Pinpoint the cell where the given text exists, returning its [x, y] midpoint coordinate. 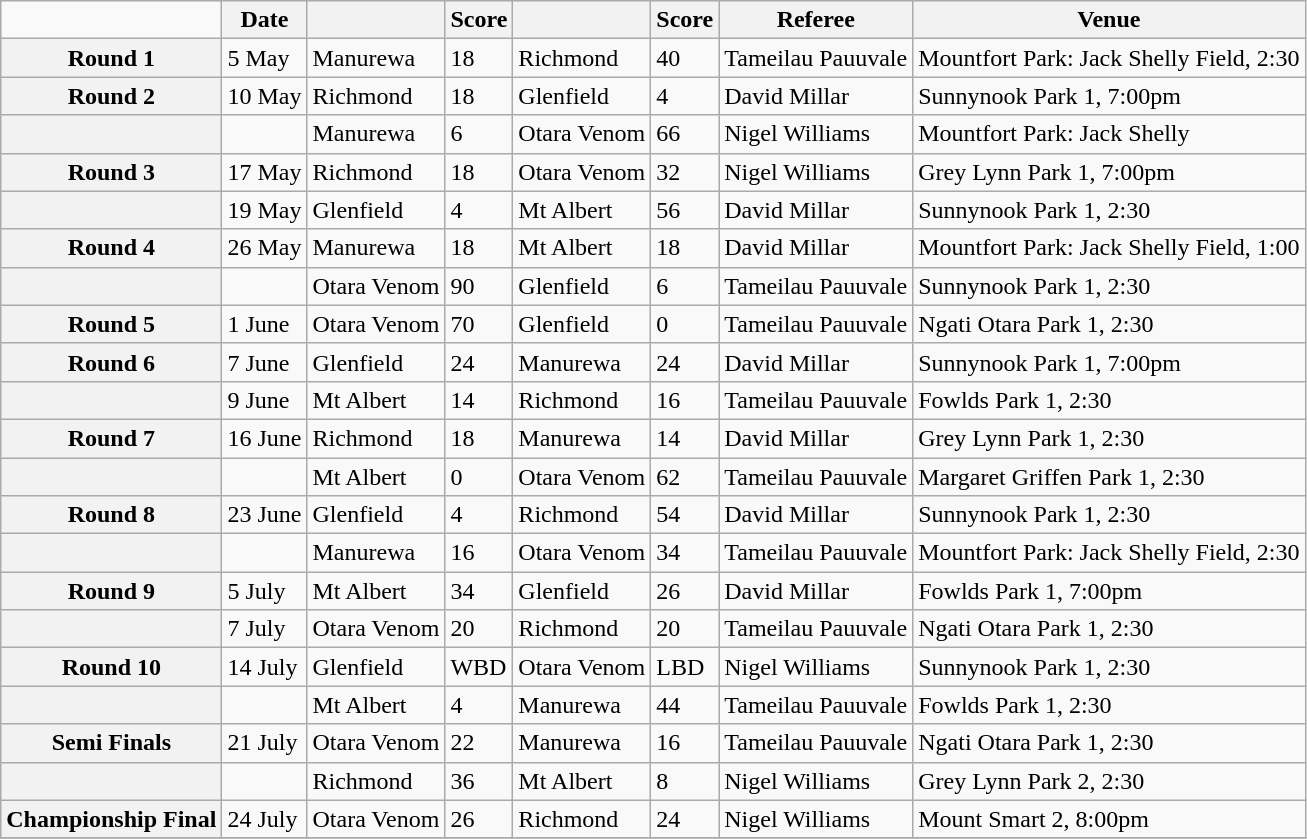
7 July [264, 629]
Round 1 [112, 58]
66 [685, 134]
5 July [264, 591]
21 July [264, 743]
Mount Smart 2, 8:00pm [1109, 819]
24 July [264, 819]
62 [685, 477]
Round 4 [112, 248]
Fowlds Park 1, 7:00pm [1109, 591]
Grey Lynn Park 1, 7:00pm [1109, 172]
40 [685, 58]
32 [685, 172]
Mountfort Park: Jack Shelly [1109, 134]
Margaret Griffen Park 1, 2:30 [1109, 477]
Semi Finals [112, 743]
14 July [264, 667]
Venue [1109, 20]
Date [264, 20]
Championship Final [112, 819]
Round 3 [112, 172]
54 [685, 515]
22 [479, 743]
17 May [264, 172]
36 [479, 781]
Grey Lynn Park 2, 2:30 [1109, 781]
Referee [816, 20]
5 May [264, 58]
44 [685, 705]
WBD [479, 667]
1 June [264, 324]
Round 5 [112, 324]
9 June [264, 400]
70 [479, 324]
7 June [264, 362]
26 May [264, 248]
23 June [264, 515]
Round 8 [112, 515]
Mountfort Park: Jack Shelly Field, 1:00 [1109, 248]
10 May [264, 96]
90 [479, 286]
LBD [685, 667]
8 [685, 781]
56 [685, 210]
Round 7 [112, 438]
Grey Lynn Park 1, 2:30 [1109, 438]
Round 9 [112, 591]
Round 6 [112, 362]
Round 10 [112, 667]
Round 2 [112, 96]
16 June [264, 438]
19 May [264, 210]
